From the cell containing the given text, extract its center point as (x, y) coordinate. 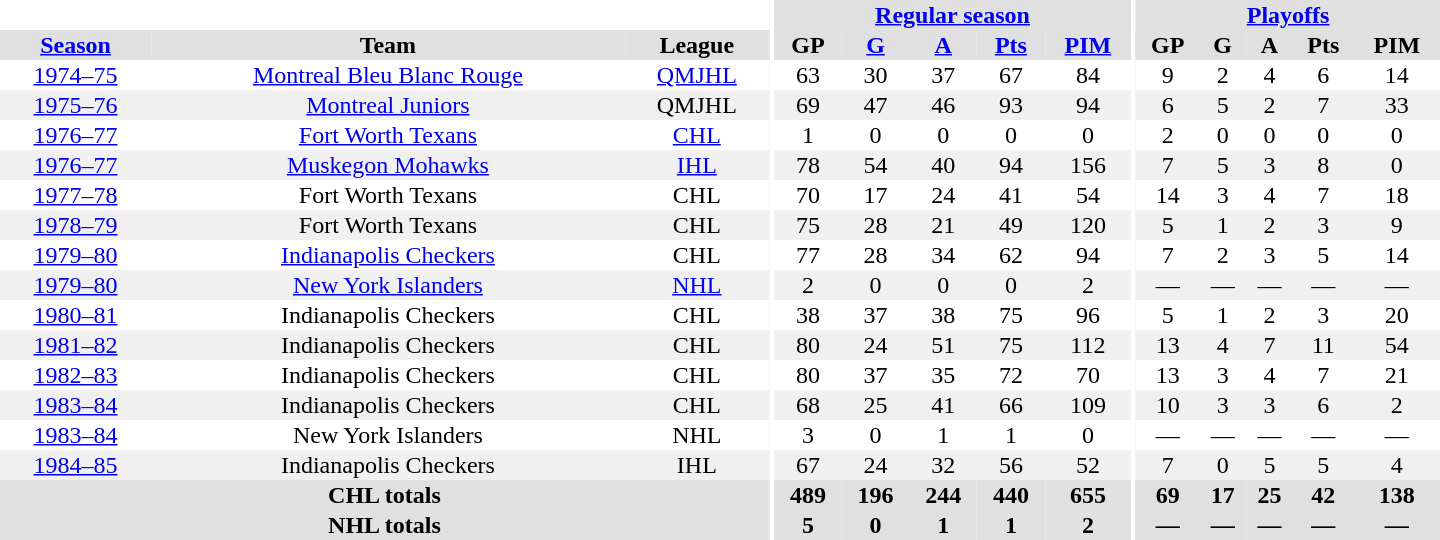
120 (1088, 225)
Season (76, 45)
96 (1088, 315)
68 (808, 405)
138 (1397, 495)
1980–81 (76, 315)
109 (1088, 405)
Muskegon Mohawks (388, 165)
Montreal Bleu Blanc Rouge (388, 75)
CHL totals (384, 495)
League (697, 45)
40 (943, 165)
32 (943, 465)
62 (1011, 255)
77 (808, 255)
1975–76 (76, 105)
78 (808, 165)
34 (943, 255)
49 (1011, 225)
Montreal Juniors (388, 105)
84 (1088, 75)
30 (876, 75)
35 (943, 375)
63 (808, 75)
66 (1011, 405)
20 (1397, 315)
Playoffs (1288, 15)
489 (808, 495)
42 (1324, 495)
655 (1088, 495)
93 (1011, 105)
8 (1324, 165)
NHL totals (384, 525)
112 (1088, 345)
1978–79 (76, 225)
1984–85 (76, 465)
1981–82 (76, 345)
52 (1088, 465)
72 (1011, 375)
33 (1397, 105)
56 (1011, 465)
47 (876, 105)
1982–83 (76, 375)
1974–75 (76, 75)
196 (876, 495)
10 (1168, 405)
Regular season (952, 15)
1977–78 (76, 195)
Team (388, 45)
51 (943, 345)
440 (1011, 495)
18 (1397, 195)
156 (1088, 165)
244 (943, 495)
11 (1324, 345)
46 (943, 105)
